Output the (X, Y) coordinate of the center of the cell containing the given text.  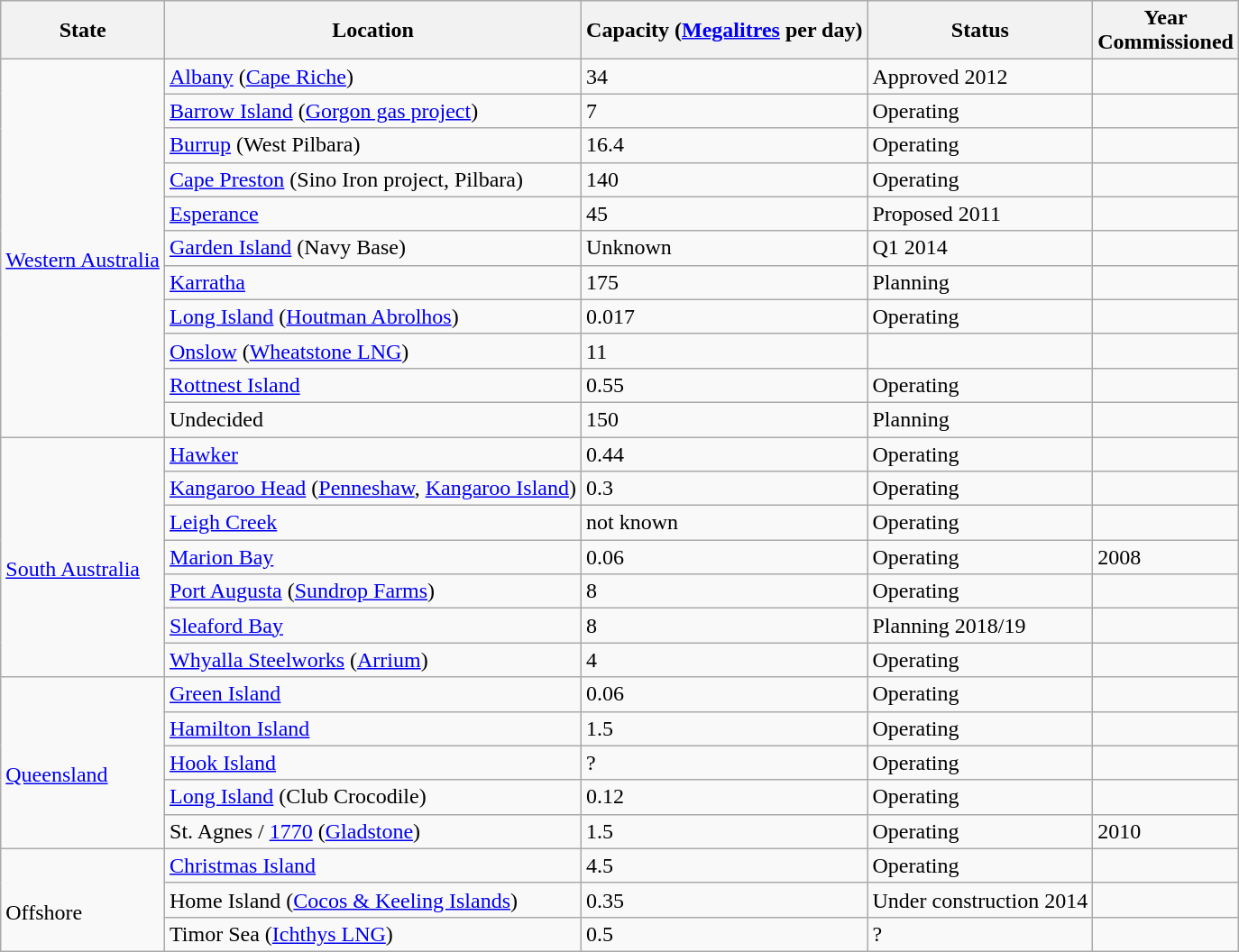
Hook Island (373, 763)
Onslow (Wheatstone LNG) (373, 351)
Green Island (373, 694)
2010 (1166, 831)
Barrow Island (Gorgon gas project) (373, 111)
Offshore (83, 900)
0.3 (725, 489)
Marion Bay (373, 557)
St. Agnes / 1770 (Gladstone) (373, 831)
not known (725, 523)
4 (725, 660)
Hawker (373, 453)
Unknown (725, 248)
Q1 2014 (980, 248)
0.017 (725, 316)
Queensland (83, 763)
Rottnest Island (373, 385)
Burrup (West Pilbara) (373, 145)
Location (373, 31)
Hamilton Island (373, 728)
Whyalla Steelworks (Arrium) (373, 660)
Home Island (Cocos & Keeling Islands) (373, 900)
Garden Island (Navy Base) (373, 248)
Cape Preston (Sino Iron project, Pilbara) (373, 179)
2008 (1166, 557)
11 (725, 351)
Undecided (373, 419)
Status (980, 31)
150 (725, 419)
Leigh Creek (373, 523)
State (83, 31)
Esperance (373, 214)
Karratha (373, 282)
Christmas Island (373, 865)
0.5 (725, 934)
Approved 2012 (980, 77)
34 (725, 77)
4.5 (725, 865)
140 (725, 179)
Kangaroo Head (Penneshaw, Kangaroo Island) (373, 489)
Long Island (Houtman Abrolhos) (373, 316)
0.55 (725, 385)
Albany (Cape Riche) (373, 77)
Western Australia (83, 249)
45 (725, 214)
Port Augusta (Sundrop Farms) (373, 591)
Proposed 2011 (980, 214)
0.35 (725, 900)
YearCommissioned (1166, 31)
Under construction 2014 (980, 900)
0.12 (725, 797)
0.44 (725, 453)
16.4 (725, 145)
7 (725, 111)
South Australia (83, 556)
175 (725, 282)
Planning 2018/19 (980, 626)
Long Island (Club Crocodile) (373, 797)
Timor Sea (Ichthys LNG) (373, 934)
Capacity (Megalitres per day) (725, 31)
Sleaford Bay (373, 626)
